Return the (X, Y) coordinate for the center point of the cell that contains the specified text.  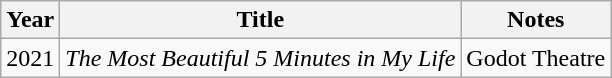
Notes (536, 20)
The Most Beautiful 5 Minutes in My Life (260, 58)
Godot Theatre (536, 58)
2021 (30, 58)
Title (260, 20)
Year (30, 20)
